From the cell containing the given text, extract its center point as (x, y) coordinate. 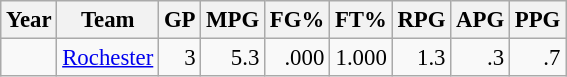
Year (29, 20)
3 (180, 58)
1.000 (362, 58)
FG% (298, 20)
Rochester (108, 58)
.3 (480, 58)
RPG (422, 20)
FT% (362, 20)
GP (180, 20)
5.3 (233, 58)
.000 (298, 58)
.7 (537, 58)
APG (480, 20)
Team (108, 20)
MPG (233, 20)
PPG (537, 20)
1.3 (422, 58)
